Identify which cell holds the provided text, then report its (X, Y) central coordinate. 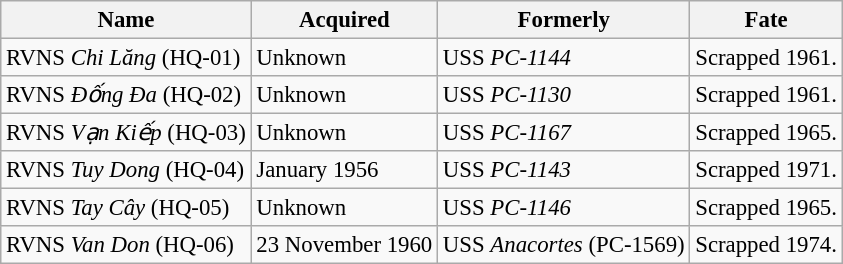
USS Anacortes (PC-1569) (564, 245)
USS PC-1143 (564, 170)
RVNS Tay Cây (HQ-05) (126, 208)
RVNS Tuy Dong (HQ-04) (126, 170)
RVNS Van Don (HQ-06) (126, 245)
Formerly (564, 20)
RVNS Chi Lăng (HQ-01) (126, 58)
Acquired (344, 20)
RVNS Đống Đa (HQ-02) (126, 95)
Scrapped 1971. (766, 170)
Fate (766, 20)
USS PC-1144 (564, 58)
23 November 1960 (344, 245)
January 1956 (344, 170)
USS PC-1130 (564, 95)
Name (126, 20)
USS PC-1167 (564, 133)
USS PC-1146 (564, 208)
RVNS Vạn Kiếp (HQ-03) (126, 133)
Scrapped 1974. (766, 245)
